Extract the (X, Y) coordinate from the center of the cell holding the provided text.  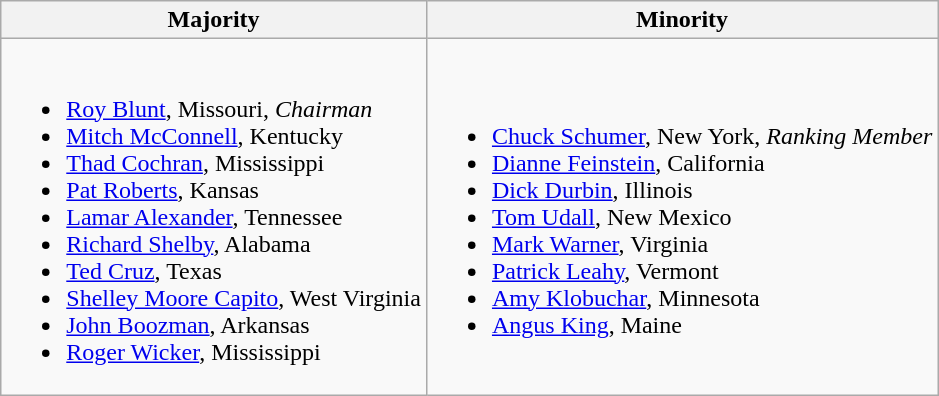
Majority (214, 20)
Minority (682, 20)
